For the text-containing cell, return its midpoint in [x, y] coordinate format. 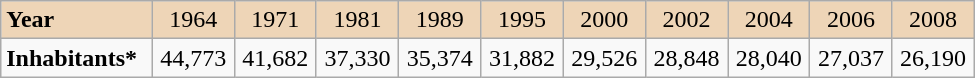
29,526 [604, 58]
27,037 [851, 58]
37,330 [357, 58]
1971 [275, 20]
28,848 [686, 58]
28,040 [769, 58]
2000 [604, 20]
2008 [933, 20]
2006 [851, 20]
2004 [769, 20]
41,682 [275, 58]
Inhabitants* [76, 58]
1964 [193, 20]
31,882 [522, 58]
1981 [357, 20]
1995 [522, 20]
2002 [686, 20]
1989 [440, 20]
Year [76, 20]
26,190 [933, 58]
44,773 [193, 58]
35,374 [440, 58]
